Scan for the cell matching the given text and deliver its (X, Y) coordinate at center. 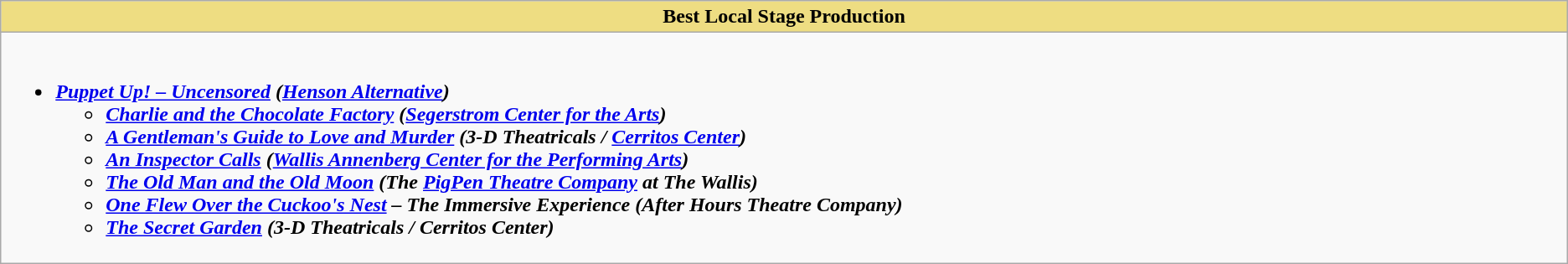
Best Local Stage Production (784, 17)
